Identify which cell holds the provided text, then report its [X, Y] central coordinate. 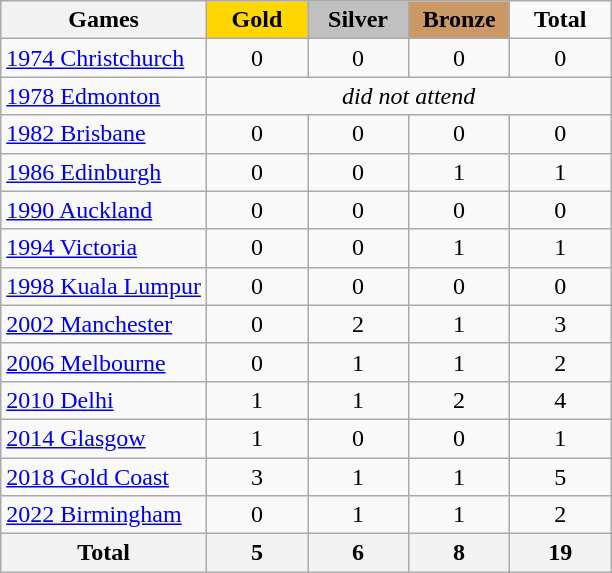
6 [358, 553]
1986 Edinburgh [104, 172]
Bronze [460, 20]
1982 Brisbane [104, 134]
1990 Auckland [104, 210]
2006 Melbourne [104, 362]
Silver [358, 20]
1994 Victoria [104, 248]
Gold [256, 20]
2002 Manchester [104, 324]
1978 Edmonton [104, 96]
4 [560, 400]
2018 Gold Coast [104, 477]
8 [460, 553]
2014 Glasgow [104, 438]
Games [104, 20]
did not attend [408, 96]
2010 Delhi [104, 400]
1998 Kuala Lumpur [104, 286]
2022 Birmingham [104, 515]
19 [560, 553]
1974 Christchurch [104, 58]
